Find where the given text appears and provide that cell's center as [x, y] coordinate. 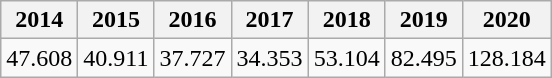
2015 [116, 20]
37.727 [192, 58]
53.104 [346, 58]
128.184 [506, 58]
2020 [506, 20]
34.353 [270, 58]
2017 [270, 20]
82.495 [424, 58]
47.608 [40, 58]
2014 [40, 20]
2019 [424, 20]
2018 [346, 20]
2016 [192, 20]
40.911 [116, 58]
